Locate the cell with the specified text and output its [X, Y] center coordinate. 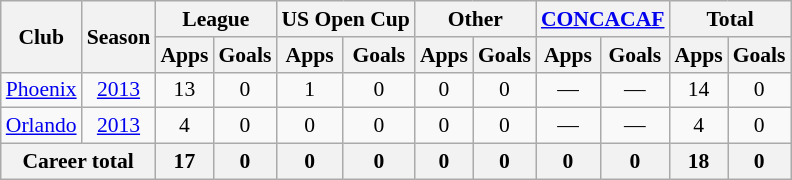
League [216, 19]
Season [119, 36]
CONCACAF [603, 19]
Career total [78, 162]
Total [730, 19]
US Open Cup [345, 19]
1 [309, 90]
18 [699, 162]
17 [184, 162]
Club [42, 36]
14 [699, 90]
Orlando [42, 126]
Other [476, 19]
Phoenix [42, 90]
13 [184, 90]
